Output the (X, Y) coordinate of the center of the cell containing the given text.  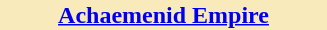
Achaemenid Empire (164, 15)
